For the text-containing cell, return its midpoint in [x, y] coordinate format. 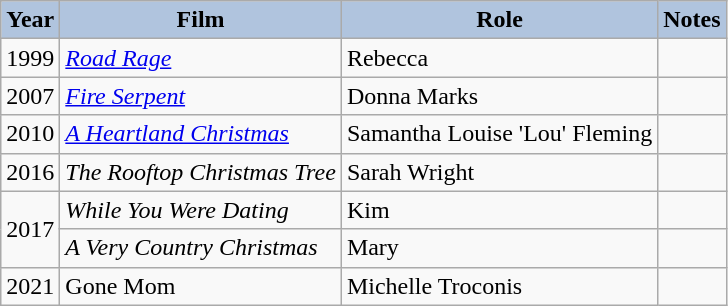
2016 [30, 172]
The Rooftop Christmas Tree [201, 172]
A Heartland Christmas [201, 134]
A Very Country Christmas [201, 248]
Donna Marks [499, 96]
Samantha Louise 'Lou' Fleming [499, 134]
2007 [30, 96]
Notes [692, 20]
Fire Serpent [201, 96]
Michelle Troconis [499, 286]
Gone Mom [201, 286]
Mary [499, 248]
2010 [30, 134]
Film [201, 20]
2017 [30, 229]
1999 [30, 58]
Role [499, 20]
Year [30, 20]
Sarah Wright [499, 172]
While You Were Dating [201, 210]
Kim [499, 210]
2021 [30, 286]
Rebecca [499, 58]
Road Rage [201, 58]
